From the cell containing the given text, extract its center point as [X, Y] coordinate. 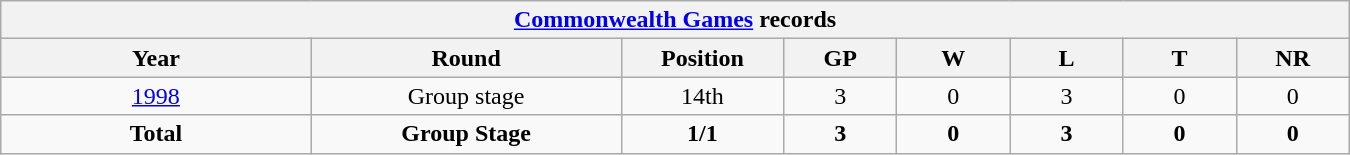
Round [466, 58]
Total [156, 134]
T [1180, 58]
Group Stage [466, 134]
NR [1292, 58]
L [1066, 58]
14th [702, 96]
Commonwealth Games records [675, 20]
1998 [156, 96]
Year [156, 58]
Position [702, 58]
GP [840, 58]
W [954, 58]
Group stage [466, 96]
1/1 [702, 134]
